For the text-containing cell, return its midpoint in (x, y) coordinate format. 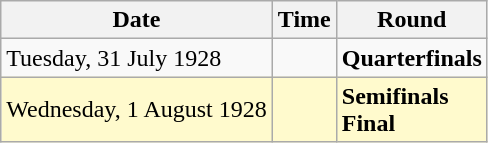
SemifinalsFinal (412, 110)
Tuesday, 31 July 1928 (137, 58)
Round (412, 20)
Time (304, 20)
Wednesday, 1 August 1928 (137, 110)
Quarterfinals (412, 58)
Date (137, 20)
